Locate the cell with the specified text and output its (x, y) center coordinate. 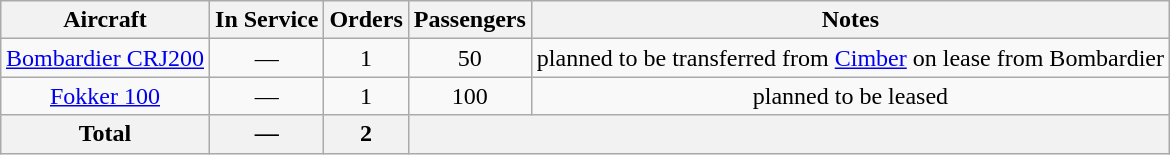
Notes (850, 20)
Fokker 100 (104, 96)
Aircraft (104, 20)
Orders (366, 20)
Bombardier CRJ200 (104, 58)
Total (104, 134)
Passengers (470, 20)
50 (470, 58)
planned to be transferred from Cimber on lease from Bombardier (850, 58)
planned to be leased (850, 96)
In Service (267, 20)
2 (366, 134)
100 (470, 96)
